Provide the (x, y) coordinate of the cell's center where the given text is located.  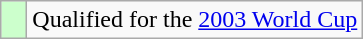
Qualified for the 2003 World Cup (195, 20)
